Search for the cell housing the specified text and yield its (X, Y) center coordinate. 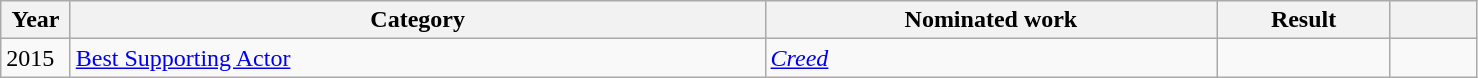
Year (36, 20)
Nominated work (991, 20)
Result (1304, 20)
2015 (36, 58)
Category (418, 20)
Creed (991, 58)
Best Supporting Actor (418, 58)
